From the cell containing the given text, extract its center point as [x, y] coordinate. 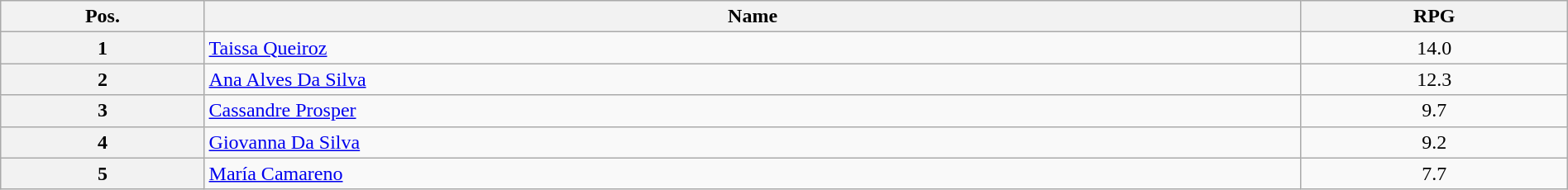
Giovanna Da Silva [753, 142]
12.3 [1434, 79]
1 [103, 48]
4 [103, 142]
Pos. [103, 17]
3 [103, 111]
14.0 [1434, 48]
Taissa Queiroz [753, 48]
Cassandre Prosper [753, 111]
Ana Alves Da Silva [753, 79]
5 [103, 173]
7.7 [1434, 173]
9.7 [1434, 111]
9.2 [1434, 142]
María Camareno [753, 173]
RPG [1434, 17]
Name [753, 17]
2 [103, 79]
